Detect which cell encompasses the target text, then output its [X, Y] center coordinate. 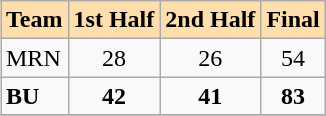
Team [34, 20]
41 [210, 96]
54 [293, 58]
42 [114, 96]
Final [293, 20]
83 [293, 96]
2nd Half [210, 20]
26 [210, 58]
1st Half [114, 20]
BU [34, 96]
28 [114, 58]
MRN [34, 58]
